Detect which cell encompasses the target text, then output its [X, Y] center coordinate. 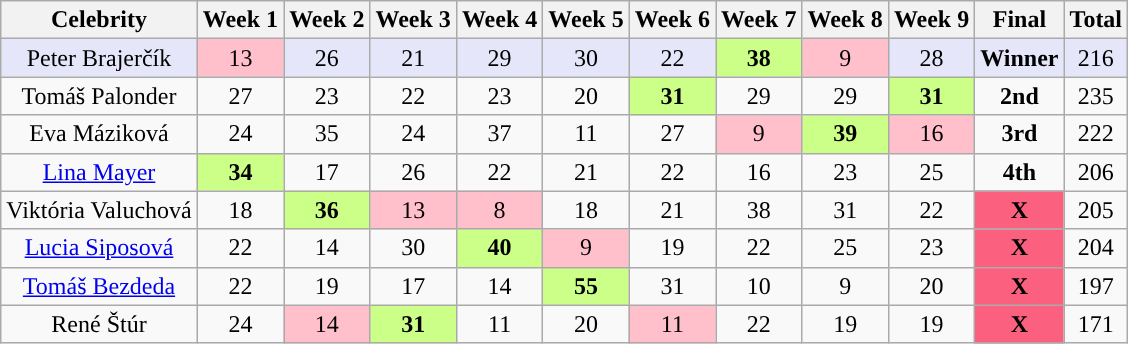
Week 3 [413, 20]
4th [1020, 172]
Peter Brajerčík [99, 58]
Week 8 [845, 20]
2nd [1020, 96]
222 [1096, 134]
34 [240, 172]
205 [1096, 210]
8 [499, 210]
55 [586, 286]
28 [931, 58]
206 [1096, 172]
35 [327, 134]
204 [1096, 248]
197 [1096, 286]
37 [499, 134]
39 [845, 134]
Week 1 [240, 20]
Week 2 [327, 20]
Lucia Siposová [99, 248]
Week 7 [759, 20]
Week 9 [931, 20]
235 [1096, 96]
3rd [1020, 134]
216 [1096, 58]
René Štúr [99, 324]
Week 4 [499, 20]
Celebrity [99, 20]
Lina Mayer [99, 172]
40 [499, 248]
Week 5 [586, 20]
171 [1096, 324]
Eva Máziková [99, 134]
36 [327, 210]
Total [1096, 20]
Final [1020, 20]
Winner [1020, 58]
10 [759, 286]
Tomáš Palonder [99, 96]
Week 6 [672, 20]
Viktória Valuchová [99, 210]
Tomáš Bezdeda [99, 286]
